Locate the cell with the specified text and output its (x, y) center coordinate. 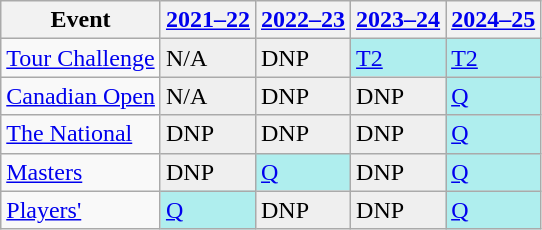
Event (81, 20)
Players' (81, 210)
The National (81, 134)
Tour Challenge (81, 58)
2021–22 (208, 20)
2023–24 (398, 20)
2024–25 (494, 20)
Masters (81, 172)
2022–23 (302, 20)
Canadian Open (81, 96)
